Return (x, y) of the center of cell containing provided text 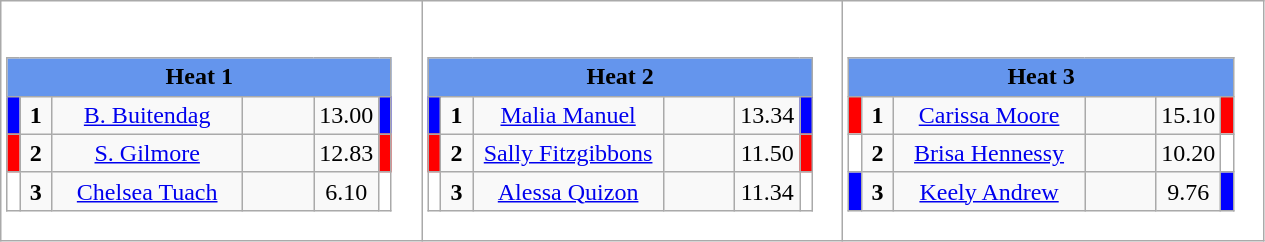
15.10 (1188, 115)
Alessa Quizon (568, 191)
11.34 (768, 191)
Chelsea Tuach (148, 191)
11.50 (768, 153)
Brisa Hennessy (990, 153)
B. Buitendag (148, 115)
9.76 (1188, 191)
Heat 2 (620, 77)
13.00 (346, 115)
Heat 1 (199, 77)
Heat 1 1 B. Buitendag 13.00 2 S. Gilmore 12.83 3 Chelsea Tuach 6.10 (212, 121)
S. Gilmore (148, 153)
Keely Andrew (990, 191)
12.83 (346, 153)
Heat 2 1 Malia Manuel 13.34 2 Sally Fitzgibbons 11.50 3 Alessa Quizon 11.34 (632, 121)
Heat 3 1 Carissa Moore 15.10 2 Brisa Hennessy 10.20 3 Keely Andrew 9.76 (1054, 121)
Sally Fitzgibbons (568, 153)
13.34 (768, 115)
Carissa Moore (990, 115)
Heat 3 (1041, 77)
10.20 (1188, 153)
6.10 (346, 191)
Malia Manuel (568, 115)
